From the cell containing the given text, extract its center point as [X, Y] coordinate. 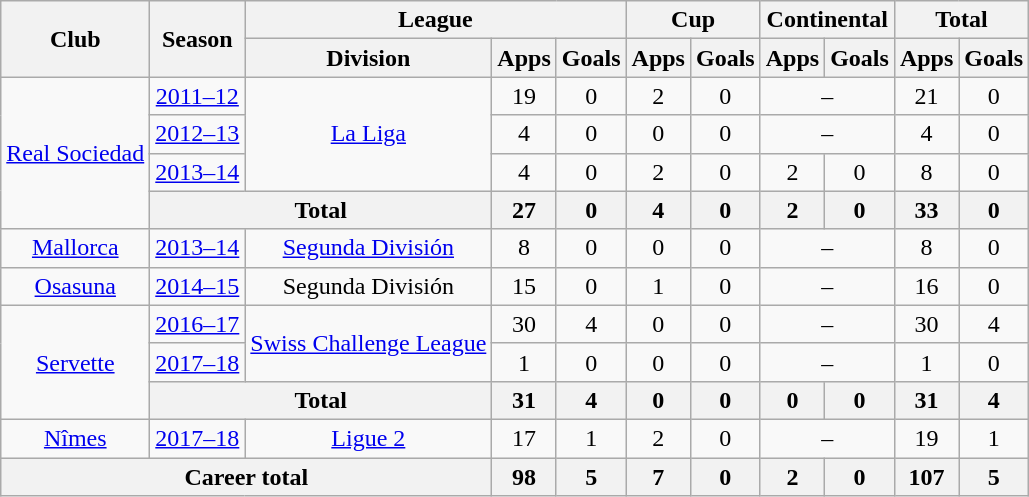
Division [368, 58]
7 [658, 477]
Osasuna [76, 286]
27 [524, 210]
Season [198, 39]
2011–12 [198, 96]
Ligue 2 [368, 438]
2014–15 [198, 286]
Cup [693, 20]
Nîmes [76, 438]
98 [524, 477]
Servette [76, 362]
Mallorca [76, 248]
Club [76, 39]
15 [524, 286]
Swiss Challenge League [368, 343]
League [436, 20]
La Liga [368, 134]
Real Sociedad [76, 153]
Continental [827, 20]
Career total [246, 477]
2016–17 [198, 324]
107 [926, 477]
2012–13 [198, 134]
33 [926, 210]
17 [524, 438]
21 [926, 96]
16 [926, 286]
